Provide the (x, y) coordinate of the cell's center where the given text is located.  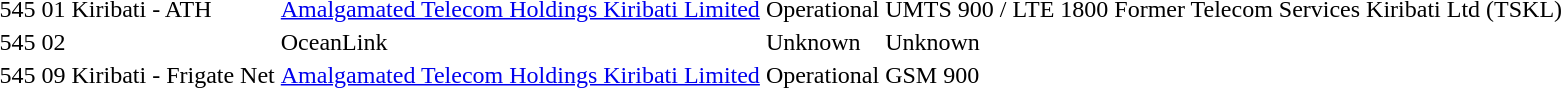
02 (54, 42)
OceanLink (520, 42)
